Extract the [x, y] coordinate from the center of the cell holding the provided text.  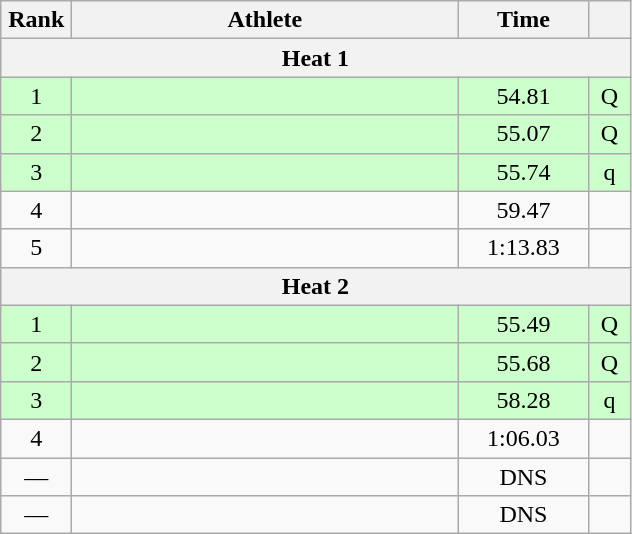
Heat 1 [316, 58]
55.07 [524, 134]
55.68 [524, 362]
1:06.03 [524, 438]
54.81 [524, 96]
1:13.83 [524, 248]
Athlete [265, 20]
5 [36, 248]
55.74 [524, 172]
58.28 [524, 400]
Time [524, 20]
55.49 [524, 324]
Rank [36, 20]
59.47 [524, 210]
Heat 2 [316, 286]
